For the text-containing cell, return its midpoint in (x, y) coordinate format. 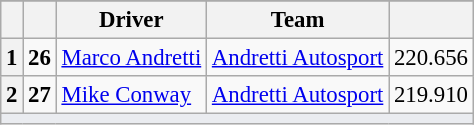
Mike Conway (131, 95)
27 (40, 95)
220.656 (432, 58)
2 (12, 95)
26 (40, 58)
219.910 (432, 95)
Driver (131, 20)
Team (298, 20)
Marco Andretti (131, 58)
1 (12, 58)
